Determine the [x, y] coordinate at the center of the cell enclosing the given text.  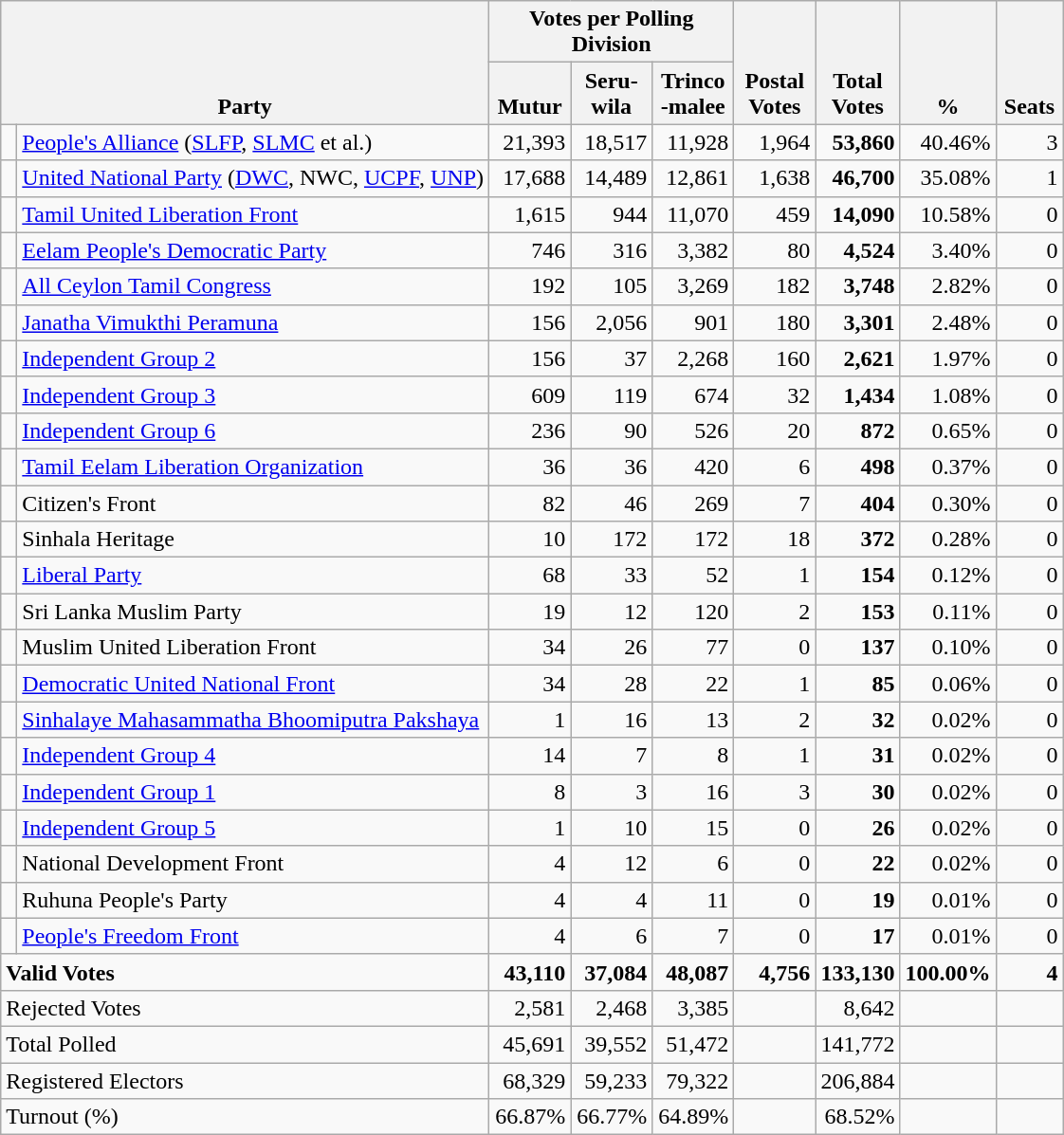
11 [693, 900]
Democratic United National Front [253, 684]
37,084 [612, 972]
Seats [1030, 63]
Votes per Polling Division [612, 32]
66.77% [612, 1117]
119 [612, 394]
80 [775, 250]
0.06% [948, 684]
Mutur [530, 93]
33 [612, 576]
206,884 [857, 1080]
674 [693, 394]
2,621 [857, 358]
0.11% [948, 612]
133,130 [857, 972]
43,110 [530, 972]
3.40% [948, 250]
420 [693, 467]
14,090 [857, 214]
4,756 [775, 972]
236 [530, 430]
35.08% [948, 178]
18 [775, 540]
% [948, 63]
120 [693, 612]
17 [857, 936]
17,688 [530, 178]
11,928 [693, 142]
459 [775, 214]
10.58% [948, 214]
3,748 [857, 286]
37 [612, 358]
90 [612, 430]
13 [693, 720]
Muslim United Liberation Front [253, 648]
Total Polled [245, 1044]
Janatha Vimukthi Peramuna [253, 322]
105 [612, 286]
0.12% [948, 576]
3,301 [857, 322]
Independent Group 4 [253, 756]
39,552 [612, 1044]
182 [775, 286]
Rejected Votes [245, 1008]
Seru-wila [612, 93]
Ruhuna People's Party [253, 900]
609 [530, 394]
Sinhala Heritage [253, 540]
3,382 [693, 250]
53,860 [857, 142]
Independent Group 1 [253, 792]
45,691 [530, 1044]
137 [857, 648]
Turnout (%) [245, 1117]
Eelam People's Democratic Party [253, 250]
0.10% [948, 648]
746 [530, 250]
52 [693, 576]
Tamil Eelam Liberation Organization [253, 467]
31 [857, 756]
372 [857, 540]
180 [775, 322]
14,489 [612, 178]
Citizen's Front [253, 503]
316 [612, 250]
64.89% [693, 1117]
2.48% [948, 322]
20 [775, 430]
15 [693, 828]
1,964 [775, 142]
United National Party (DWC, NWC, UCPF, UNP) [253, 178]
People's Freedom Front [253, 936]
2,268 [693, 358]
526 [693, 430]
2,056 [612, 322]
30 [857, 792]
Total Votes [857, 63]
Independent Group 3 [253, 394]
404 [857, 503]
0.37% [948, 467]
82 [530, 503]
77 [693, 648]
PostalVotes [775, 63]
48,087 [693, 972]
68.52% [857, 1117]
14 [530, 756]
100.00% [948, 972]
46,700 [857, 178]
21,393 [530, 142]
1.08% [948, 394]
85 [857, 684]
12,861 [693, 178]
Registered Electors [245, 1080]
Liberal Party [253, 576]
Independent Group 2 [253, 358]
Sri Lanka Muslim Party [253, 612]
68 [530, 576]
8,642 [857, 1008]
Valid Votes [245, 972]
Independent Group 5 [253, 828]
141,772 [857, 1044]
269 [693, 503]
National Development Front [253, 864]
18,517 [612, 142]
40.46% [948, 142]
People's Alliance (SLFP, SLMC et al.) [253, 142]
1.97% [948, 358]
68,329 [530, 1080]
2.82% [948, 286]
192 [530, 286]
1,615 [530, 214]
153 [857, 612]
3,385 [693, 1008]
0.28% [948, 540]
1,638 [775, 178]
Tamil United Liberation Front [253, 214]
66.87% [530, 1117]
0.65% [948, 430]
2,468 [612, 1008]
46 [612, 503]
3,269 [693, 286]
79,322 [693, 1080]
0.30% [948, 503]
All Ceylon Tamil Congress [253, 286]
1,434 [857, 394]
4,524 [857, 250]
Independent Group 6 [253, 430]
160 [775, 358]
154 [857, 576]
498 [857, 467]
872 [857, 430]
59,233 [612, 1080]
51,472 [693, 1044]
11,070 [693, 214]
Sinhalaye Mahasammatha Bhoomiputra Pakshaya [253, 720]
Trinco-malee [693, 93]
28 [612, 684]
Party [245, 63]
944 [612, 214]
901 [693, 322]
2,581 [530, 1008]
